Capture the cell that displays the provided text and extract its (x, y) central coordinate. 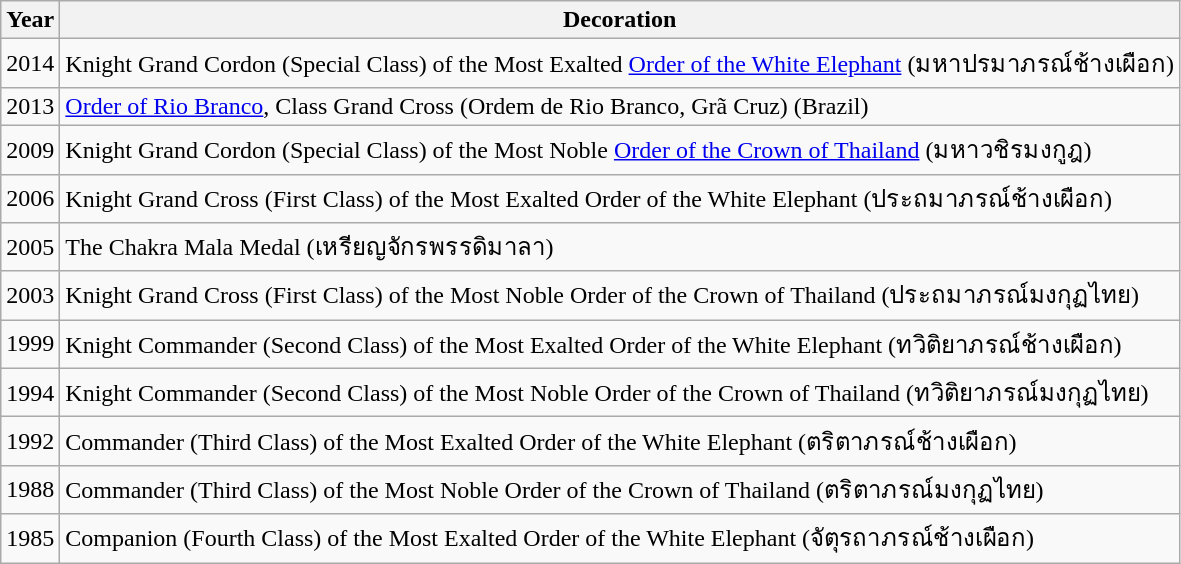
The Chakra Mala Medal (เหรียญจักรพรรดิมาลา) (620, 248)
1988 (30, 490)
Knight Commander (Second Class) of the Most Noble Order of the Crown of Thailand (ทวิติยาภรณ์มงกุฏไทย) (620, 392)
2005 (30, 248)
1985 (30, 538)
Commander (Third Class) of the Most Noble Order of the Crown of Thailand (ตริตาภรณ์มงกุฏไทย) (620, 490)
Commander (Third Class) of the Most Exalted Order of the White Elephant (ตริตาภรณ์ช้างเผือก) (620, 442)
Decoration (620, 20)
Knight Grand Cordon (Special Class) of the Most Exalted Order of the White Elephant (มหาปรมาภรณ์ช้างเผือก) (620, 64)
Order of Rio Branco, Class Grand Cross (Ordem de Rio Branco, Grã Cruz) (Brazil) (620, 106)
Knight Commander (Second Class) of the Most Exalted Order of the White Elephant (ทวิติยาภรณ์ช้างเผือก) (620, 344)
Knight Grand Cross (First Class) of the Most Noble Order of the Crown of Thailand (ประถมาภรณ์มงกุฏไทย) (620, 296)
2003 (30, 296)
Year (30, 20)
1999 (30, 344)
1994 (30, 392)
Knight Grand Cordon (Special Class) of the Most Noble Order of the Crown of Thailand (มหาวชิรมงกูฎ) (620, 150)
2006 (30, 198)
2013 (30, 106)
Companion (Fourth Class) of the Most Exalted Order of the White Elephant (จัตุรถาภรณ์ช้างเผือก) (620, 538)
Knight Grand Cross (First Class) of the Most Exalted Order of the White Elephant (ประถมาภรณ์ช้างเผือก) (620, 198)
2014 (30, 64)
1992 (30, 442)
2009 (30, 150)
